Provide the (x, y) coordinate of the cell's center where the given text is located.  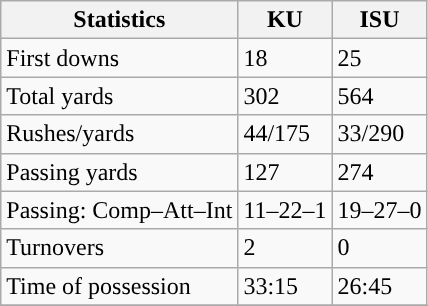
33/290 (380, 134)
Passing yards (120, 172)
KU (285, 20)
Rushes/yards (120, 134)
2 (285, 248)
Time of possession (120, 286)
33:15 (285, 286)
302 (285, 96)
564 (380, 96)
25 (380, 58)
Passing: Comp–Att–Int (120, 210)
ISU (380, 20)
Turnovers (120, 248)
Statistics (120, 20)
First downs (120, 58)
19–27–0 (380, 210)
11–22–1 (285, 210)
127 (285, 172)
0 (380, 248)
44/175 (285, 134)
Total yards (120, 96)
18 (285, 58)
26:45 (380, 286)
274 (380, 172)
